Search for the cell housing the specified text and yield its [X, Y] center coordinate. 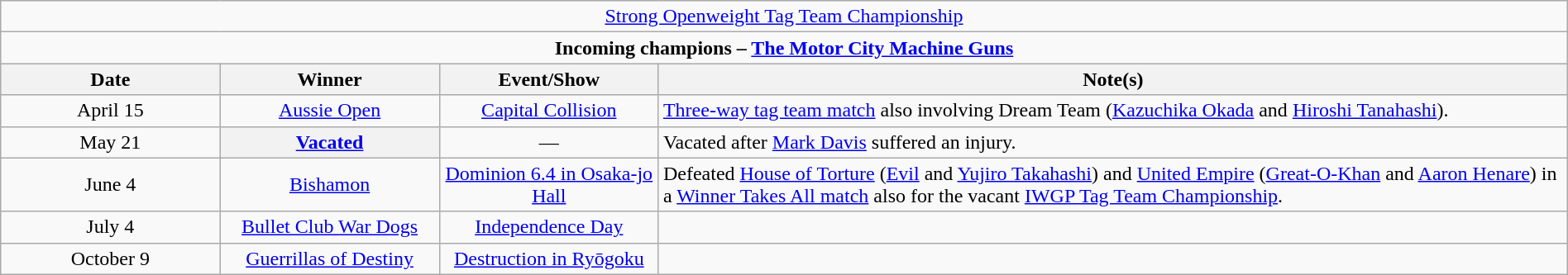
Aussie Open [329, 111]
Capital Collision [549, 111]
Destruction in Ryōgoku [549, 258]
Winner [329, 79]
— [549, 142]
Vacated after Mark Davis suffered an injury. [1113, 142]
Bishamon [329, 185]
April 15 [111, 111]
Vacated [329, 142]
October 9 [111, 258]
Bullet Club War Dogs [329, 227]
Dominion 6.4 in Osaka-jo Hall [549, 185]
Event/Show [549, 79]
Date [111, 79]
Strong Openweight Tag Team Championship [784, 17]
Three-way tag team match also involving Dream Team (Kazuchika Okada and Hiroshi Tanahashi). [1113, 111]
Independence Day [549, 227]
Note(s) [1113, 79]
July 4 [111, 227]
Guerrillas of Destiny [329, 258]
May 21 [111, 142]
June 4 [111, 185]
Incoming champions – The Motor City Machine Guns [784, 48]
